From the cell containing the given text, extract its center point as [X, Y] coordinate. 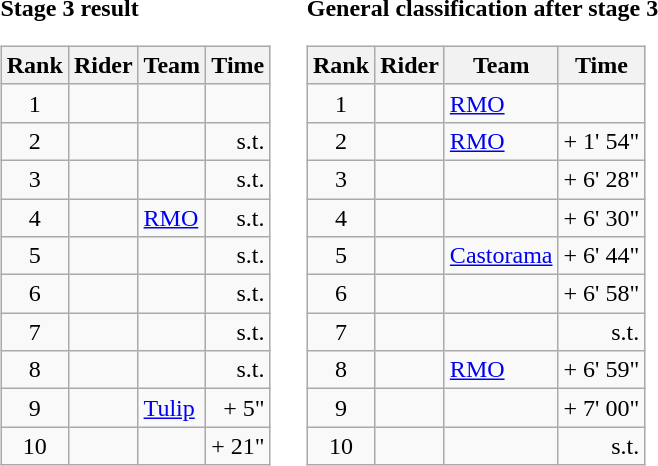
+ 5" [238, 408]
+ 6' 30" [602, 217]
Tulip [172, 408]
Castorama [501, 256]
+ 6' 44" [602, 256]
+ 6' 59" [602, 370]
+ 7' 00" [602, 408]
+ 6' 28" [602, 179]
+ 21" [238, 446]
+ 1' 54" [602, 141]
+ 6' 58" [602, 294]
